Return the (X, Y) coordinate for the center point of the cell that contains the specified text.  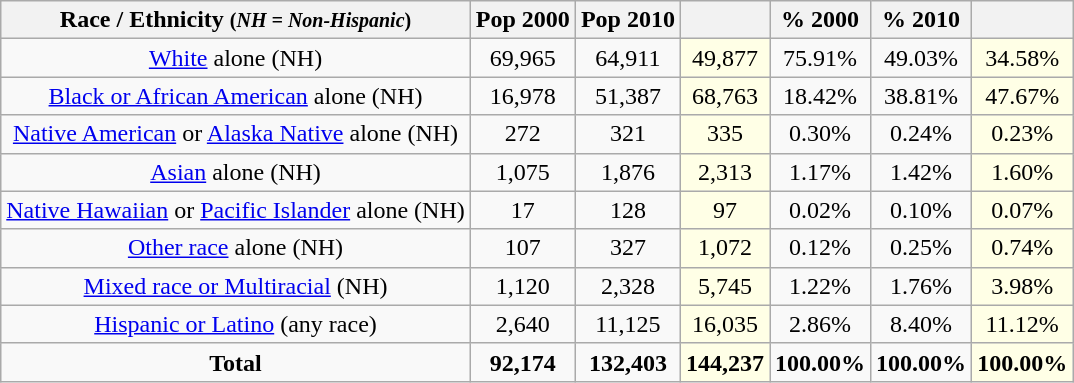
68,763 (724, 96)
Hispanic or Latino (any race) (236, 324)
107 (522, 248)
0.12% (820, 248)
16,978 (522, 96)
1.17% (820, 172)
Mixed race or Multiracial (NH) (236, 286)
Asian alone (NH) (236, 172)
Race / Ethnicity (NH = Non-Hispanic) (236, 20)
1.76% (922, 286)
0.24% (922, 134)
2.86% (820, 324)
34.58% (1022, 58)
0.07% (1022, 210)
5,745 (724, 286)
3.98% (1022, 286)
0.25% (922, 248)
75.91% (820, 58)
0.23% (1022, 134)
69,965 (522, 58)
272 (522, 134)
% 2010 (922, 20)
327 (628, 248)
144,237 (724, 362)
Pop 2000 (522, 20)
Native Hawaiian or Pacific Islander alone (NH) (236, 210)
18.42% (820, 96)
Black or African American alone (NH) (236, 96)
49,877 (724, 58)
16,035 (724, 324)
49.03% (922, 58)
128 (628, 210)
47.67% (1022, 96)
97 (724, 210)
1,876 (628, 172)
0.30% (820, 134)
2,313 (724, 172)
Pop 2010 (628, 20)
1.60% (1022, 172)
11.12% (1022, 324)
Other race alone (NH) (236, 248)
1.22% (820, 286)
8.40% (922, 324)
17 (522, 210)
38.81% (922, 96)
% 2000 (820, 20)
1,072 (724, 248)
64,911 (628, 58)
335 (724, 134)
0.74% (1022, 248)
132,403 (628, 362)
321 (628, 134)
Total (236, 362)
0.02% (820, 210)
92,174 (522, 362)
2,328 (628, 286)
2,640 (522, 324)
11,125 (628, 324)
0.10% (922, 210)
1,120 (522, 286)
Native American or Alaska Native alone (NH) (236, 134)
White alone (NH) (236, 58)
1,075 (522, 172)
51,387 (628, 96)
1.42% (922, 172)
